Scan for the cell matching the given text and deliver its (X, Y) coordinate at center. 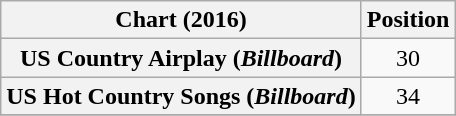
Position (408, 20)
US Hot Country Songs (Billboard) (181, 96)
US Country Airplay (Billboard) (181, 58)
30 (408, 58)
34 (408, 96)
Chart (2016) (181, 20)
